Return (X, Y) of the center of cell containing provided text 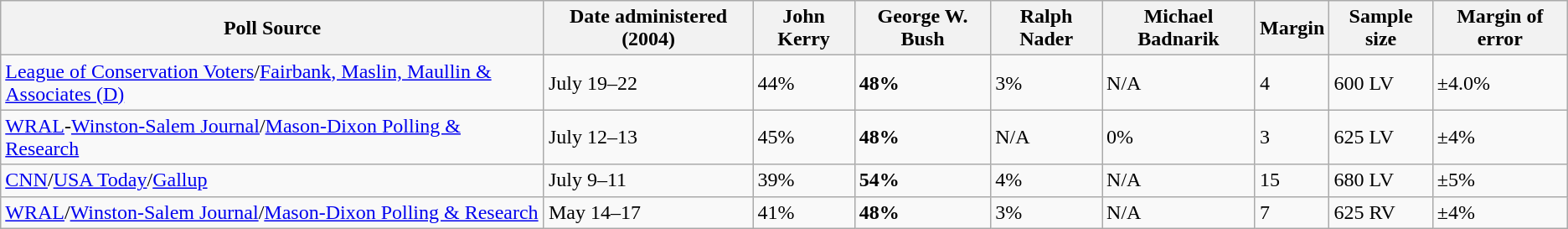
WRAL/Winston-Salem Journal/Mason-Dixon Polling & Research (273, 212)
Margin of error (1499, 29)
625 RV (1380, 212)
WRAL-Winston-Salem Journal/Mason-Dixon Polling & Research (273, 138)
41% (804, 212)
3 (1292, 138)
Date administered (2004) (648, 29)
July 19–22 (648, 82)
Poll Source (273, 29)
15 (1292, 180)
±5% (1499, 180)
George W. Bush (923, 29)
4% (1047, 180)
July 12–13 (648, 138)
July 9–11 (648, 180)
625 LV (1380, 138)
0% (1179, 138)
7 (1292, 212)
600 LV (1380, 82)
Ralph Nader (1047, 29)
45% (804, 138)
4 (1292, 82)
±4.0% (1499, 82)
League of Conservation Voters/Fairbank, Maslin, Maullin & Associates (D) (273, 82)
54% (923, 180)
Sample size (1380, 29)
Michael Badnarik (1179, 29)
John Kerry (804, 29)
44% (804, 82)
680 LV (1380, 180)
May 14–17 (648, 212)
39% (804, 180)
Margin (1292, 29)
CNN/USA Today/Gallup (273, 180)
